Capture the cell that displays the provided text and extract its [x, y] central coordinate. 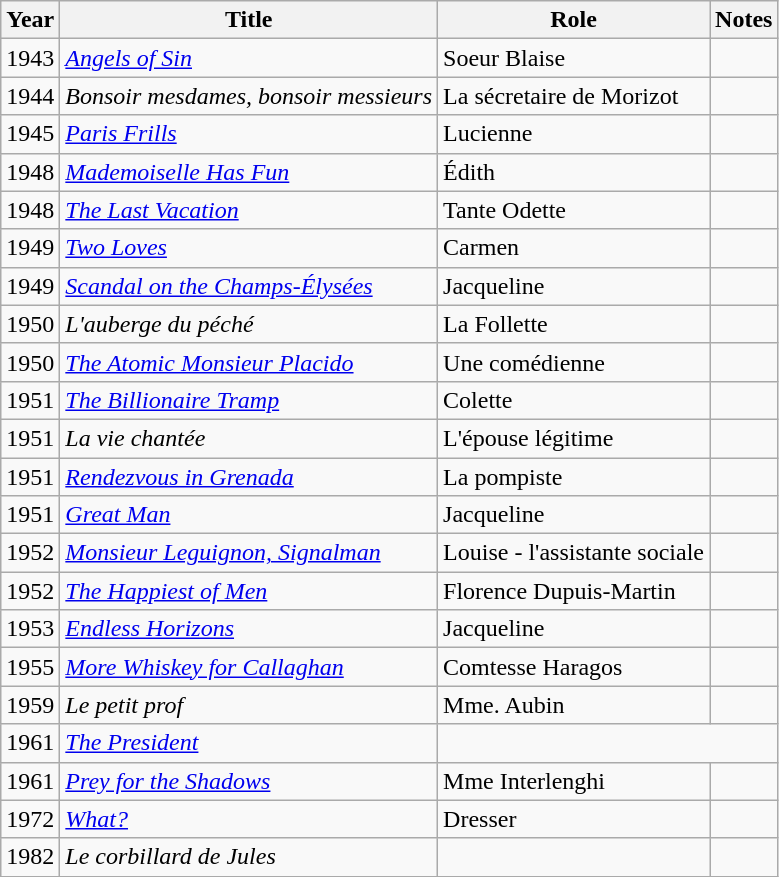
Rendezvous in Grenada [249, 477]
La Follette [574, 324]
Great Man [249, 515]
What? [249, 819]
Year [30, 20]
Mme. Aubin [574, 705]
Colette [574, 400]
L'épouse légitime [574, 438]
Paris Frills [249, 134]
1945 [30, 134]
Role [574, 20]
Tante Odette [574, 210]
Mme Interlenghi [574, 781]
1944 [30, 96]
Soeur Blaise [574, 58]
Dresser [574, 819]
Une comédienne [574, 362]
La vie chantée [249, 438]
1955 [30, 667]
The President [249, 743]
Monsieur Leguignon, Signalman [249, 553]
1972 [30, 819]
The Atomic Monsieur Placido [249, 362]
1943 [30, 58]
Le petit prof [249, 705]
1982 [30, 857]
Lucienne [574, 134]
Angels of Sin [249, 58]
Bonsoir mesdames, bonsoir messieurs [249, 96]
Comtesse Haragos [574, 667]
Scandal on the Champs-Élysées [249, 286]
1959 [30, 705]
La sécretaire de Morizot [574, 96]
La pompiste [574, 477]
Édith [574, 172]
The Last Vacation [249, 210]
Carmen [574, 248]
The Happiest of Men [249, 591]
Endless Horizons [249, 629]
Florence Dupuis-Martin [574, 591]
L'auberge du péché [249, 324]
Mademoiselle Has Fun [249, 172]
More Whiskey for Callaghan [249, 667]
Notes [744, 20]
Louise - l'assistante sociale [574, 553]
Two Loves [249, 248]
1953 [30, 629]
Le corbillard de Jules [249, 857]
Prey for the Shadows [249, 781]
The Billionaire Tramp [249, 400]
Title [249, 20]
